For the text-containing cell, return its midpoint in [X, Y] coordinate format. 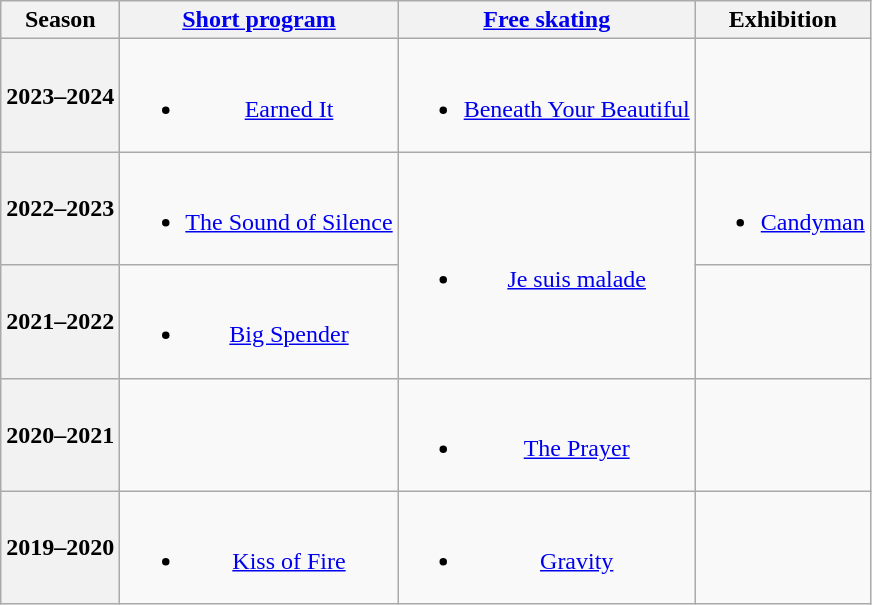
Short program [259, 20]
2021–2022 [60, 322]
The Prayer [546, 434]
Beneath Your Beautiful [546, 96]
2019–2020 [60, 548]
Gravity [546, 548]
2022–2023 [60, 208]
Free skating [546, 20]
Je suis malade [546, 265]
Candyman [782, 208]
Earned It [259, 96]
2023–2024 [60, 96]
Season [60, 20]
Kiss of Fire [259, 548]
2020–2021 [60, 434]
Exhibition [782, 20]
The Sound of Silence [259, 208]
Big Spender [259, 322]
